Search for the cell housing the specified text and yield its (x, y) center coordinate. 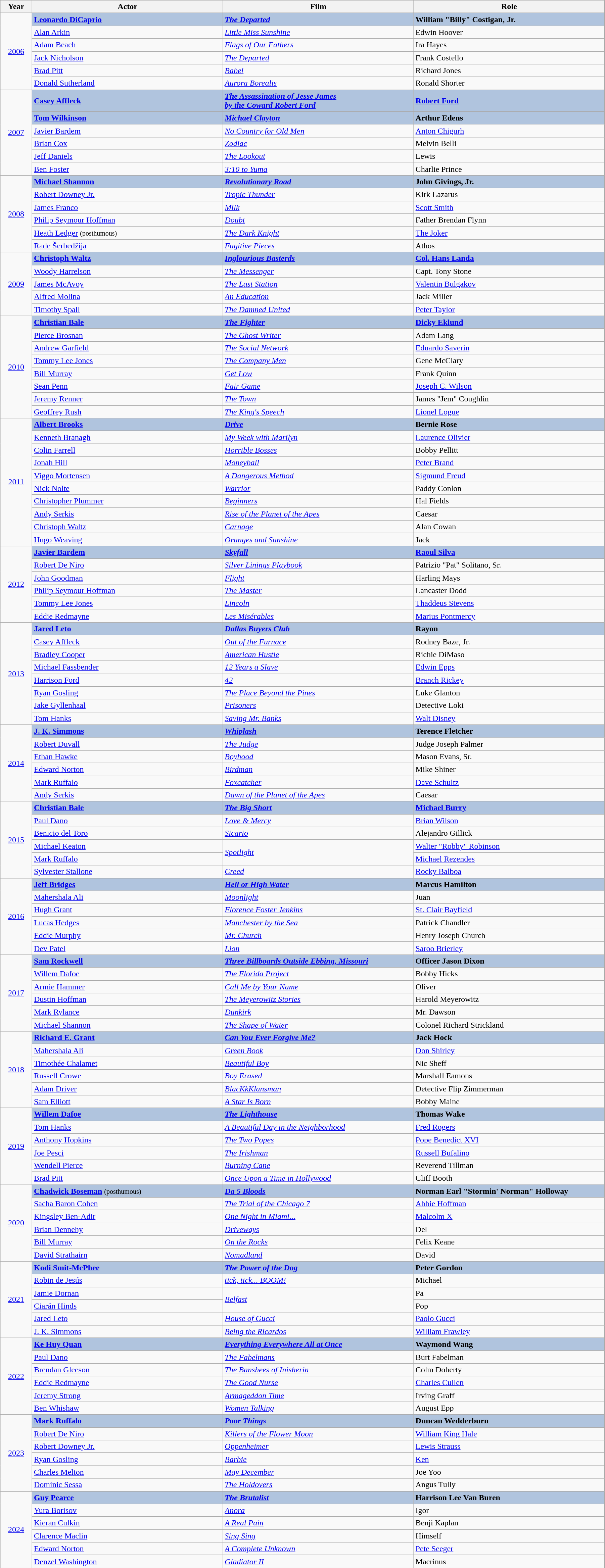
Saroo Brierley (509, 948)
Dave Schultz (509, 782)
Warrior (318, 488)
Clarence Maclin (127, 1536)
Fair Game (318, 386)
Edwin Hoover (509, 32)
James Franco (127, 207)
Denzel Washington (127, 1561)
Manchester by the Sea (318, 923)
Get Low (318, 374)
Horrible Bosses (318, 450)
Aurora Borealis (318, 83)
Charles Cullen (509, 1382)
Harold Meyerowitz (509, 999)
2018 (16, 1070)
Jamie Dornan (127, 1293)
Oliver (509, 986)
Irving Graff (509, 1395)
Foxcatcher (318, 782)
John Givings, Jr. (509, 182)
Marcus Hamilton (509, 884)
Himself (509, 1536)
Three Billboards Outside Ebbing, Missouri (318, 961)
Once Upon a Time in Hollywood (318, 1178)
The Dark Knight (318, 233)
Igor (509, 1510)
Burt Fabelman (509, 1357)
Brian Wilson (509, 821)
Creed (318, 872)
12 Years a Slave (318, 667)
Valentin Bulgakov (509, 284)
Lancaster Dodd (509, 591)
August Epp (509, 1408)
Guy Pearce (127, 1498)
Film (318, 7)
Timothy Spall (127, 309)
Birdman (318, 769)
The Last Station (318, 284)
One Night in Miami... (318, 1217)
Hal Fields (509, 501)
Robin de Jesús (127, 1280)
Ken (509, 1459)
Heath Ledger (posthumous) (127, 233)
Sing Sing (318, 1536)
Drive (318, 425)
Fred Rogers (509, 1127)
Dicky Eklund (509, 322)
Everything Everywhere All at Once (318, 1344)
A Beautiful Day in the Neighborhood (318, 1127)
2019 (16, 1146)
Angus Tully (509, 1485)
Peter Brand (509, 463)
tick, tick... BOOM! (318, 1280)
The Place Beyond the Pines (318, 693)
The Damned United (318, 309)
Poor Things (318, 1421)
Bobby Pellitt (509, 450)
My Week with Marilyn (318, 437)
Carnage (318, 527)
The Messenger (318, 271)
The Master (318, 591)
Juan (509, 897)
Silver Linings Playbook (318, 565)
William Frawley (509, 1331)
Lewis (509, 156)
Lucas Hedges (127, 923)
The Fabelmans (318, 1357)
Russell Crowe (127, 1076)
Moonlight (318, 897)
Brian Dennehy (127, 1229)
Out of the Furnace (318, 642)
Charles Melton (127, 1472)
3:10 to Yuma (318, 169)
Rise of the Planet of the Apes (318, 514)
Michael Clayton (318, 118)
The Company Men (318, 360)
Waymond Wang (509, 1344)
Driveways (318, 1229)
The Meyerowitz Stories (318, 999)
Hugh Grant (127, 910)
Branch Rickey (509, 680)
Harling Mays (509, 578)
Mark Rylance (127, 1012)
Inglourious Basterds (318, 258)
Jeff Bridges (127, 884)
A Complete Unknown (318, 1549)
Kenneth Branagh (127, 437)
Eddie Murphy (127, 935)
Timothée Chalamet (127, 1063)
Alejandro Gillick (509, 833)
Melvin Belli (509, 143)
Burning Cane (318, 1165)
A Star Is Born (318, 1101)
Pope Benedict XVI (509, 1140)
2009 (16, 284)
Mason Evans, Sr. (509, 756)
Dawn of the Planet of the Apes (318, 795)
The Irishman (318, 1153)
Ben Whishaw (127, 1408)
Sylvester Stallone (127, 872)
Jack Nicholson (127, 58)
Arthur Edens (509, 118)
Cliff Booth (509, 1178)
Richie DiMaso (509, 654)
Brian Cox (127, 143)
Hugo Weaving (127, 539)
Lewis Strauss (509, 1447)
Judge Joseph Palmer (509, 744)
Russell Bufalino (509, 1153)
2015 (16, 840)
Norman Earl "Stormin' Norman" Holloway (509, 1191)
Paddy Conlon (509, 488)
Benji Kaplan (509, 1523)
Kodi Smit-McPhee (127, 1268)
The Social Network (318, 348)
The Good Nurse (318, 1382)
Patrick Chandler (509, 923)
Pa (509, 1293)
Michael Fassbender (127, 667)
Tropic Thunder (318, 195)
The Fighter (318, 322)
The Assassination of Jesse James by the Coward Robert Ford (318, 101)
Col. Hans Landa (509, 258)
Richard Jones (509, 70)
Being the Ricardos (318, 1331)
2022 (16, 1376)
Brendan Gleeson (127, 1370)
American Hustle (318, 654)
Adam Lang (509, 335)
The Joker (509, 233)
Belfast (318, 1300)
Killers of the Flower Moon (318, 1434)
Colonel Richard Strickland (509, 1025)
Don Shirley (509, 1050)
Saving Mr. Banks (318, 718)
Tom Wilkinson (127, 118)
Capt. Tony Stone (509, 271)
On the Rocks (318, 1242)
Marius Pontmercy (509, 616)
Bernie Rose (509, 425)
Dominic Sessa (127, 1485)
Lincoln (318, 603)
James McAvoy (127, 284)
Mike Shiner (509, 769)
2010 (16, 367)
Michael Burry (509, 808)
Dunkirk (318, 1012)
Michael Keaton (127, 846)
Scott Smith (509, 207)
House of Gucci (318, 1319)
Ciarán Hinds (127, 1306)
Year (16, 7)
Patrizio "Pat" Solitano, Sr. (509, 565)
Alan Arkin (127, 32)
Jack Miller (509, 297)
Wendell Pierce (127, 1165)
2020 (16, 1223)
Detective Loki (509, 705)
Viggo Mortensen (127, 476)
David (509, 1255)
Harrison Lee Van Buren (509, 1498)
Michael Rezendes (509, 859)
Dallas Buyers Club (318, 629)
Spotlight (318, 852)
Rayon (509, 629)
Athos (509, 246)
Terence Fletcher (509, 731)
Flags of Our Fathers (318, 45)
Gene McClary (509, 360)
Kirk Lazarus (509, 195)
The Lookout (318, 156)
Harrison Ford (127, 680)
Skyfall (318, 552)
Boyhood (318, 756)
Gladiator II (318, 1561)
Pete Seeger (509, 1549)
Joe Yoo (509, 1472)
Sean Penn (127, 386)
Marshall Eamons (509, 1076)
Paolo Gucci (509, 1319)
2013 (16, 674)
Flight (318, 578)
Joseph C. Wilson (509, 386)
Mr. Church (318, 935)
Chadwick Boseman (posthumous) (127, 1191)
Little Miss Sunshine (318, 32)
William "Billy" Costigan, Jr. (509, 19)
Can You Ever Forgive Me? (318, 1038)
Colin Farrell (127, 450)
2024 (16, 1529)
Pierce Brosnan (127, 335)
Babel (318, 70)
Da 5 Bloods (318, 1191)
David Strathairn (127, 1255)
Alan Cowan (509, 527)
2011 (16, 482)
BlacKkKlansman (318, 1089)
Women Talking (318, 1408)
The Two Popes (318, 1140)
The Lighthouse (318, 1114)
Sacha Baron Cohen (127, 1204)
Donald Sutherland (127, 83)
Felix Keane (509, 1242)
Peter Gordon (509, 1268)
Zodiac (318, 143)
Love & Mercy (318, 821)
An Education (318, 297)
Luke Glanton (509, 693)
42 (318, 680)
Armageddon Time (318, 1395)
Pop (509, 1306)
Kingsley Ben-Adir (127, 1217)
The Judge (318, 744)
Ira Hayes (509, 45)
The Big Short (318, 808)
Anton Chigurh (509, 131)
2012 (16, 584)
Woody Harrelson (127, 271)
A Real Pain (318, 1523)
Mr. Dawson (509, 1012)
The Shape of Water (318, 1025)
Officer Jason Dixon (509, 961)
Anthony Hopkins (127, 1140)
Walt Disney (509, 718)
2021 (16, 1300)
Doubt (318, 220)
2016 (16, 916)
Edwin Epps (509, 667)
Jake Gyllenhaal (127, 705)
William King Hale (509, 1434)
A Dangerous Method (318, 476)
Henry Joseph Church (509, 935)
Jeff Daniels (127, 156)
Abbie Hoffman (509, 1204)
Frank Costello (509, 58)
Raoul Silva (509, 552)
Robert Duvall (127, 744)
Joe Pesci (127, 1153)
Reverend Tillman (509, 1165)
Robert Ford (509, 101)
The Power of the Dog (318, 1268)
Beautiful Boy (318, 1063)
Ethan Hawke (127, 756)
Revolutionary Road (318, 182)
Kieran Culkin (127, 1523)
The Trial of the Chicago 7 (318, 1204)
Jack (509, 539)
Beginners (318, 501)
2006 (16, 51)
No Country for Old Men (318, 131)
James "Jem" Coughlin (509, 399)
Les Misérables (318, 616)
Rocky Balboa (509, 872)
Call Me by Your Name (318, 986)
Leonardo DiCaprio (127, 19)
Role (509, 7)
Nomadland (318, 1255)
Lionel Logue (509, 412)
Macrinus (509, 1561)
Bradley Cooper (127, 654)
Dev Patel (127, 948)
The Brutalist (318, 1498)
2008 (16, 214)
Fugitive Pieces (318, 246)
Peter Taylor (509, 309)
John Goodman (127, 578)
Laurence Olivier (509, 437)
Hell or High Water (318, 884)
Bobby Hicks (509, 974)
The Banshees of Inisherin (318, 1370)
Milk (318, 207)
Thaddeus Stevens (509, 603)
Green Book (318, 1050)
Richard E. Grant (127, 1038)
The Florida Project (318, 974)
Oppenheimer (318, 1447)
Rodney Baze, Jr. (509, 642)
Barbie (318, 1459)
Andrew Garfield (127, 348)
St. Clair Bayfield (509, 910)
Adam Driver (127, 1089)
Colm Doherty (509, 1370)
Moneyball (318, 463)
2017 (16, 993)
Father Brendan Flynn (509, 220)
2023 (16, 1453)
Yura Borisov (127, 1510)
Jack Hock (509, 1038)
2007 (16, 132)
Armie Hammer (127, 986)
Jeremy Strong (127, 1395)
Detective Flip Zimmerman (509, 1089)
Jeremy Renner (127, 399)
Rade Šerbedžija (127, 246)
Michael (509, 1280)
Ke Huy Quan (127, 1344)
Sam Elliott (127, 1101)
Lion (318, 948)
Jonah Hill (127, 463)
2014 (16, 763)
Oranges and Sunshine (318, 539)
Benicio del Toro (127, 833)
The King's Speech (318, 412)
Duncan Wedderburn (509, 1421)
Adam Beach (127, 45)
Sicario (318, 833)
Whiplash (318, 731)
Thomas Wake (509, 1114)
The Town (318, 399)
Frank Quinn (509, 374)
Alfred Molina (127, 297)
Boy Erased (318, 1076)
Ronald Shorter (509, 83)
Sam Rockwell (127, 961)
Eduardo Saverin (509, 348)
Nick Nolte (127, 488)
Dustin Hoffman (127, 999)
May December (318, 1472)
Bobby Maine (509, 1101)
Sigmund Freud (509, 476)
Walter "Robby" Robinson (509, 846)
Ben Foster (127, 169)
Nic Sheff (509, 1063)
Albert Brooks (127, 425)
Prisoners (318, 705)
The Ghost Writer (318, 335)
Actor (127, 7)
Anora (318, 1510)
Florence Foster Jenkins (318, 910)
Del (509, 1229)
Geoffrey Rush (127, 412)
Christopher Plummer (127, 501)
Charlie Prince (509, 169)
The Holdovers (318, 1485)
Malcolm X (509, 1217)
